Locate the cell with the specified text and output its [X, Y] center coordinate. 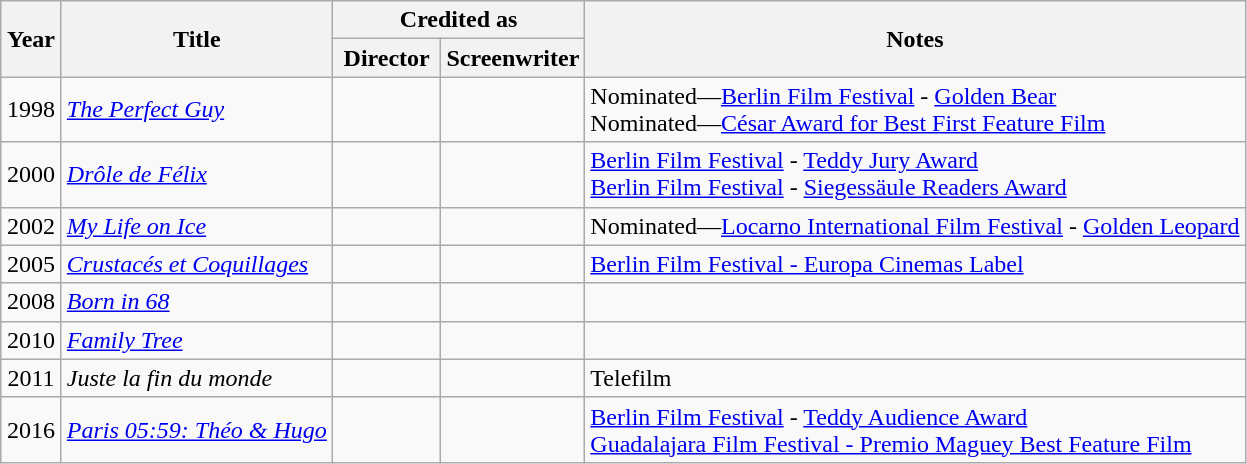
Year [32, 39]
Drôle de Félix [196, 174]
Crustacés et Coquillages [196, 264]
2010 [32, 340]
1998 [32, 110]
2002 [32, 226]
Family Tree [196, 340]
Nominated—Berlin Film Festival - Golden BearNominated—César Award for Best First Feature Film [915, 110]
Born in 68 [196, 302]
Screenwriter [513, 58]
2008 [32, 302]
Paris 05:59: Théo & Hugo [196, 430]
Nominated—Locarno International Film Festival - Golden Leopard [915, 226]
My Life on Ice [196, 226]
Juste la fin du monde [196, 378]
Notes [915, 39]
2011 [32, 378]
2016 [32, 430]
2005 [32, 264]
Berlin Film Festival - Europa Cinemas Label [915, 264]
Berlin Film Festival - Teddy Jury AwardBerlin Film Festival - Siegessäule Readers Award [915, 174]
Credited as [458, 20]
2000 [32, 174]
The Perfect Guy [196, 110]
Berlin Film Festival - Teddy Audience AwardGuadalajara Film Festival - Premio Maguey Best Feature Film [915, 430]
Director [386, 58]
Title [196, 39]
Telefilm [915, 378]
